Determine the [X, Y] coordinate at the center of the cell enclosing the given text.  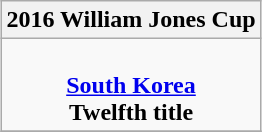
South Korea Twelfth title [131, 85]
2016 William Jones Cup [131, 20]
